Search for the cell housing the specified text and yield its (X, Y) center coordinate. 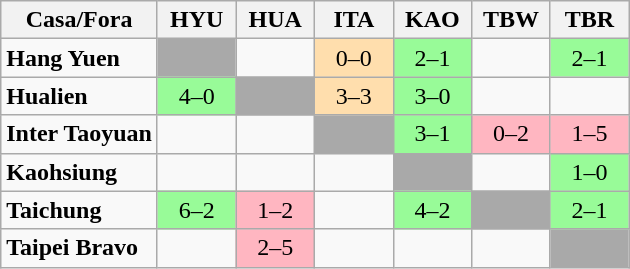
Taichung (80, 210)
Hualien (80, 96)
0–2 (512, 134)
2–5 (276, 248)
0–0 (354, 58)
4–0 (196, 96)
Inter Taoyuan (80, 134)
Casa/Fora (80, 20)
KAO (432, 20)
3–0 (432, 96)
Kaohsiung (80, 172)
4–2 (432, 210)
TBR (590, 20)
1–0 (590, 172)
6–2 (196, 210)
HUA (276, 20)
Taipei Bravo (80, 248)
Hang Yuen (80, 58)
1–2 (276, 210)
HYU (196, 20)
ITA (354, 20)
3–3 (354, 96)
1–5 (590, 134)
TBW (512, 20)
3–1 (432, 134)
